Pinpoint the cell where the given text exists, returning its (x, y) midpoint coordinate. 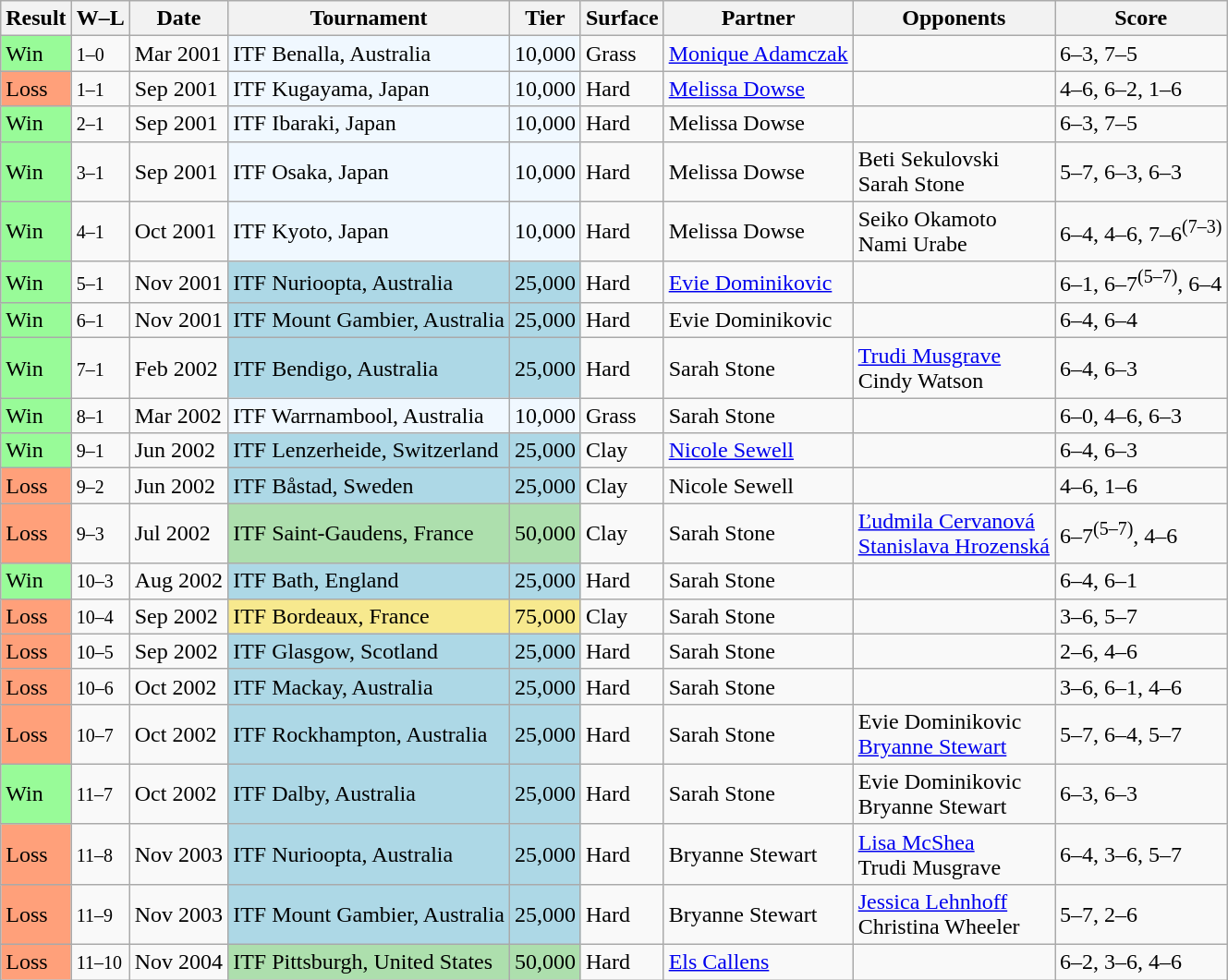
11–8 (100, 853)
ITF Bordeaux, France (370, 616)
6–1 (100, 321)
ITF Rockhampton, Australia (370, 733)
Surface (622, 18)
Oct 2001 (178, 231)
Result (36, 18)
ITF Benalla, Australia (370, 54)
Ľudmila Cervanová Stanislava Hrozenská (954, 534)
10–7 (100, 733)
6–3, 6–3 (1141, 794)
3–6, 6–1, 4–6 (1141, 686)
ITF Ibaraki, Japan (370, 124)
6–1, 6–7(5–7), 6–4 (1141, 283)
Tier (545, 18)
6–7(5–7), 4–6 (1141, 534)
9–2 (100, 486)
Seiko Okamoto Nami Urabe (954, 231)
6–2, 3–6, 4–6 (1141, 962)
1–0 (100, 54)
ITF Pittsburgh, United States (370, 962)
Tournament (370, 18)
4–6, 6–2, 1–6 (1141, 89)
ITF Bath, England (370, 581)
W–L (100, 18)
Mar 2001 (178, 54)
Partner (758, 18)
7–1 (100, 368)
Feb 2002 (178, 368)
6–4, 6–1 (1141, 581)
Beti Sekulovski Sarah Stone (954, 172)
ITF Saint-Gaudens, France (370, 534)
ITF Bendigo, Australia (370, 368)
2–1 (100, 124)
5–7, 6–3, 6–3 (1141, 172)
ITF Båstad, Sweden (370, 486)
8–1 (100, 416)
Opponents (954, 18)
4–6, 1–6 (1141, 486)
ITF Lenzerheide, Switzerland (370, 451)
Mar 2002 (178, 416)
5–7, 2–6 (1141, 914)
9–1 (100, 451)
Els Callens (758, 962)
Nov 2004 (178, 962)
6–4, 3–6, 5–7 (1141, 853)
ITF Mackay, Australia (370, 686)
11–7 (100, 794)
11–10 (100, 962)
11–9 (100, 914)
10–6 (100, 686)
3–1 (100, 172)
ITF Kugayama, Japan (370, 89)
Score (1141, 18)
10–3 (100, 581)
6–0, 4–6, 6–3 (1141, 416)
ITF Osaka, Japan (370, 172)
75,000 (545, 616)
6–4, 6–4 (1141, 321)
Lisa McShea Trudi Musgrave (954, 853)
Jessica Lehnhoff Christina Wheeler (954, 914)
2–6, 4–6 (1141, 651)
ITF Warrnambool, Australia (370, 416)
4–1 (100, 231)
Date (178, 18)
10–5 (100, 651)
5–1 (100, 283)
ITF Dalby, Australia (370, 794)
5–7, 6–4, 5–7 (1141, 733)
10–4 (100, 616)
9–3 (100, 534)
Trudi Musgrave Cindy Watson (954, 368)
1–1 (100, 89)
6–4, 4–6, 7–6(7–3) (1141, 231)
ITF Kyoto, Japan (370, 231)
Jul 2002 (178, 534)
ITF Glasgow, Scotland (370, 651)
Monique Adamczak (758, 54)
Aug 2002 (178, 581)
3–6, 5–7 (1141, 616)
